From the cell containing the given text, extract its center point as [x, y] coordinate. 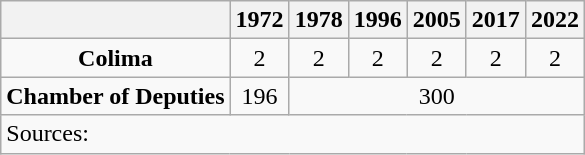
Colima [116, 58]
Chamber of Deputies [116, 96]
Sources: [293, 134]
1996 [378, 20]
300 [436, 96]
2022 [554, 20]
1978 [318, 20]
2017 [496, 20]
2005 [436, 20]
196 [260, 96]
1972 [260, 20]
